Scan for the cell matching the given text and deliver its (X, Y) coordinate at center. 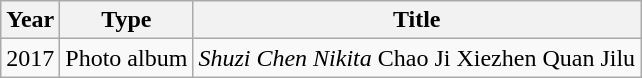
Year (30, 20)
2017 (30, 58)
Photo album (126, 58)
Shuzi Chen Nikita Chao Ji Xiezhen Quan Jilu (417, 58)
Title (417, 20)
Type (126, 20)
